Locate the cell with the specified text and output its (x, y) center coordinate. 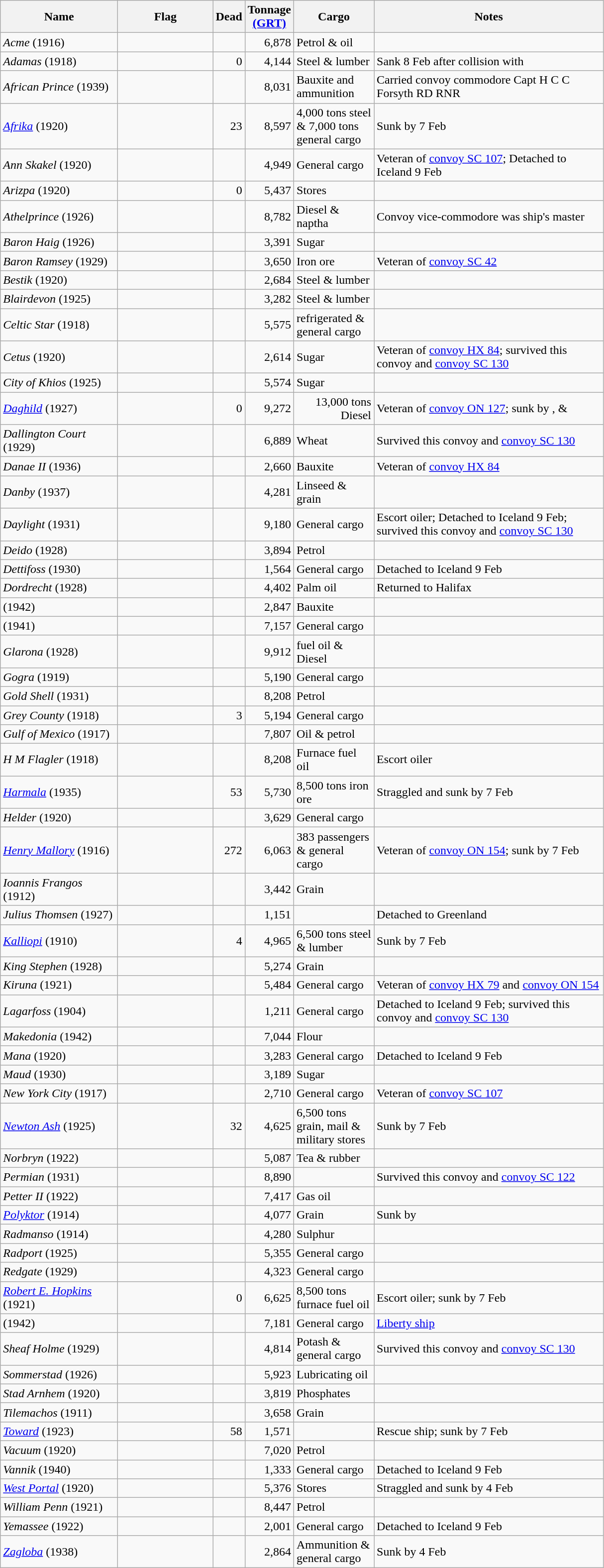
1,151 (269, 915)
Vacuum (1920) (59, 1450)
7,417 (269, 1196)
Dead (229, 17)
Palm oil (334, 588)
Deido (1928) (59, 550)
383 passengers & general cargo (334, 850)
5,575 (269, 325)
Permian (1931) (59, 1177)
Name (59, 17)
Bauxite and ammunition (334, 87)
32 (229, 1126)
3,283 (269, 1055)
8,500 tons iron ore (334, 792)
6,889 (269, 441)
Toward (1923) (59, 1431)
Afrika (1920) (59, 126)
5,274 (269, 966)
Gogra (1919) (59, 677)
Escort oiler (489, 760)
Cetus (1920) (59, 357)
Carried convoy commodore Capt H C C Forsyth RD RNR (489, 87)
Makedonia (1942) (59, 1036)
Danae II (1936) (59, 466)
5,376 (269, 1488)
Arizpa (1920) (59, 191)
7,181 (269, 1323)
Survived this convoy and convoy SC 122 (489, 1177)
Polyktor (1914) (59, 1215)
4,000 tons steel & 7,000 tons general cargo (334, 126)
2,614 (269, 357)
53 (229, 792)
Gas oil (334, 1196)
Notes (489, 17)
5,087 (269, 1158)
Petrol & oil (334, 42)
Radmanso (1914) (59, 1234)
4,402 (269, 588)
1,333 (269, 1469)
4,814 (269, 1349)
Lubricating oil (334, 1374)
3,658 (269, 1412)
2,660 (269, 466)
Veteran of convoy HX 84 (489, 466)
Rescue ship; sunk by 7 Feb (489, 1431)
1,571 (269, 1431)
Sheaf Holme (1929) (59, 1349)
3,650 (269, 261)
Helder (1920) (59, 818)
9,272 (269, 408)
Cargo (334, 17)
8,597 (269, 126)
8,031 (269, 87)
3 (229, 715)
13,000 tons Diesel (334, 408)
City of Khios (1925) (59, 383)
Veteran of convoy HX 79 and convoy ON 154 (489, 985)
272 (229, 850)
Danby (1937) (59, 492)
2,001 (269, 1526)
Henry Mallory (1916) (59, 850)
Ammunition & general cargo (334, 1552)
4,949 (269, 165)
fuel oil & Diesel (334, 651)
Petter II (1922) (59, 1196)
Flour (334, 1036)
Daylight (1931) (59, 525)
4,280 (269, 1234)
6,500 tons grain, mail & military stores (334, 1126)
Norbryn (1922) (59, 1158)
6,878 (269, 42)
3,189 (269, 1074)
refrigerated & general cargo (334, 325)
William Penn (1921) (59, 1507)
Ioannis Frangos (1912) (59, 889)
2,864 (269, 1552)
Grey County (1918) (59, 715)
7,020 (269, 1450)
H M Flagler (1918) (59, 760)
2,684 (269, 280)
5,437 (269, 191)
Radport (1925) (59, 1253)
Veteran of convoy SC 107; Detached to Iceland 9 Feb (489, 165)
Potash & general cargo (334, 1349)
Dallington Court (1929) (59, 441)
23 (229, 126)
2,847 (269, 607)
Straggled and sunk by 4 Feb (489, 1488)
Tonnage (GRT) (269, 17)
3,282 (269, 299)
Gulf of Mexico (1917) (59, 734)
Stad Arnhem (1920) (59, 1393)
Julius Thomsen (1927) (59, 915)
Diesel & naptha (334, 216)
5,190 (269, 677)
Veteran of convoy SC 42 (489, 261)
Veteran of convoy ON 154; sunk by 7 Feb (489, 850)
8,890 (269, 1177)
Daghild (1927) (59, 408)
Returned to Halifax (489, 588)
Adamas (1918) (59, 61)
3,629 (269, 818)
Veteran of convoy SC 107 (489, 1093)
Lagarfoss (1904) (59, 1010)
Yemassee (1922) (59, 1526)
Robert E. Hopkins (1921) (59, 1297)
African Prince (1939) (59, 87)
7,807 (269, 734)
Redgate (1929) (59, 1272)
Sank 8 Feb after collision with (489, 61)
Veteran of convoy HX 84; survived this convoy and convoy SC 130 (489, 357)
Sunk by (489, 1215)
(1941) (59, 626)
8,447 (269, 1507)
5,574 (269, 383)
Sulphur (334, 1234)
Liberty ship (489, 1323)
Tilemachos (1911) (59, 1412)
Tea & rubber (334, 1158)
4,625 (269, 1126)
Kalliopi (1910) (59, 941)
Mana (1920) (59, 1055)
Flag (165, 17)
Linseed & grain (334, 492)
8,500 tons furnace fuel oil (334, 1297)
Veteran of convoy ON 127; sunk by , & (489, 408)
1,211 (269, 1010)
6,625 (269, 1297)
Convoy vice-commodore was ship's master (489, 216)
Celtic Star (1918) (59, 325)
58 (229, 1431)
5,355 (269, 1253)
Iron ore (334, 261)
3,442 (269, 889)
Baron Haig (1926) (59, 242)
Sommerstad (1926) (59, 1374)
Detached to Greenland (489, 915)
1,564 (269, 569)
3,894 (269, 550)
Dordrecht (1928) (59, 588)
Escort oiler; sunk by 7 Feb (489, 1297)
2,710 (269, 1093)
West Portal (1920) (59, 1488)
Oil & petrol (334, 734)
Straggled and sunk by 7 Feb (489, 792)
Acme (1916) (59, 42)
Wheat (334, 441)
9,180 (269, 525)
5,484 (269, 985)
4,323 (269, 1272)
4 (229, 941)
Blairdevon (1925) (59, 299)
Furnace fuel oil (334, 760)
4,077 (269, 1215)
Vannik (1940) (59, 1469)
Harmala (1935) (59, 792)
Sunk by 4 Feb (489, 1552)
5,194 (269, 715)
Bestik (1920) (59, 280)
Kiruna (1921) (59, 985)
New York City (1917) (59, 1093)
6,500 tons steel & lumber (334, 941)
Detached to Iceland 9 Feb; survived this convoy and convoy SC 130 (489, 1010)
Athelprince (1926) (59, 216)
6,063 (269, 850)
King Stephen (1928) (59, 966)
3,391 (269, 242)
7,044 (269, 1036)
5,923 (269, 1374)
Dettifoss (1930) (59, 569)
Zagloba (1938) (59, 1552)
9,912 (269, 651)
5,730 (269, 792)
Ann Skakel (1920) (59, 165)
8,782 (269, 216)
3,819 (269, 1393)
Phosphates (334, 1393)
Maud (1930) (59, 1074)
Glarona (1928) (59, 651)
Baron Ramsey (1929) (59, 261)
Escort oiler; Detached to Iceland 9 Feb; survived this convoy and convoy SC 130 (489, 525)
7,157 (269, 626)
4,144 (269, 61)
Newton Ash (1925) (59, 1126)
Gold Shell (1931) (59, 696)
4,965 (269, 941)
4,281 (269, 492)
